Pinpoint the cell where the given text exists, returning its (x, y) midpoint coordinate. 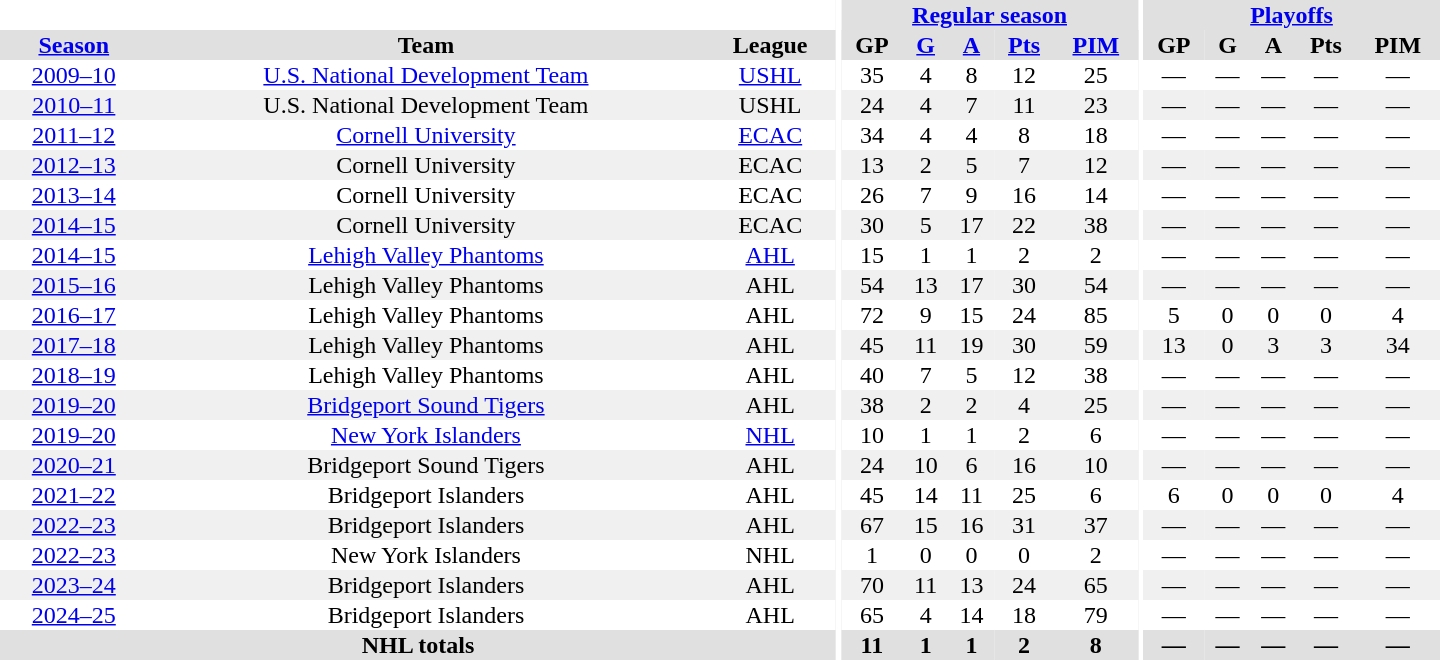
2011–12 (74, 135)
2012–13 (74, 165)
26 (872, 195)
2009–10 (74, 75)
2015–16 (74, 285)
67 (872, 525)
2013–14 (74, 195)
23 (1096, 105)
Season (74, 45)
2020–21 (74, 465)
2024–25 (74, 615)
2016–17 (74, 315)
2010–11 (74, 105)
League (770, 45)
72 (872, 315)
59 (1096, 345)
35 (872, 75)
22 (1024, 225)
2023–24 (74, 585)
Regular season (990, 15)
2021–22 (74, 495)
70 (872, 585)
2017–18 (74, 345)
40 (872, 375)
19 (972, 345)
37 (1096, 525)
79 (1096, 615)
2018–19 (74, 375)
85 (1096, 315)
Team (426, 45)
NHL totals (418, 645)
31 (1024, 525)
Playoffs (1292, 15)
